Search for the cell housing the specified text and yield its [X, Y] center coordinate. 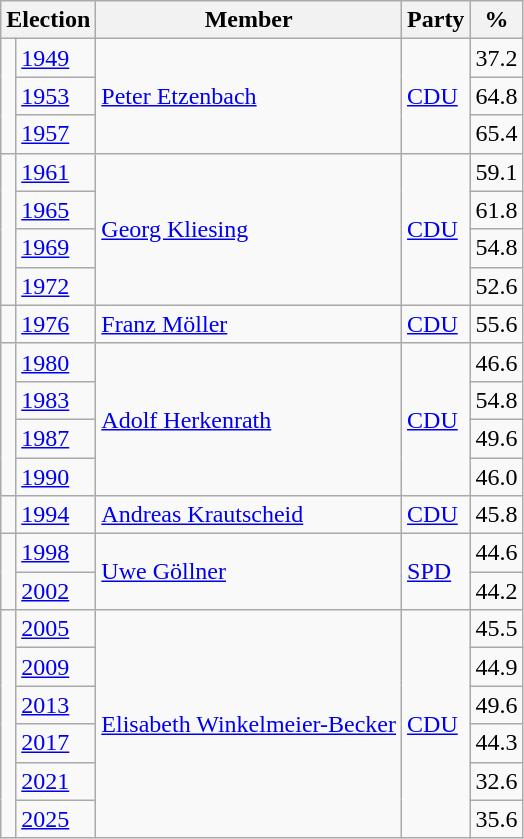
% [496, 20]
55.6 [496, 324]
32.6 [496, 781]
1961 [56, 172]
45.5 [496, 629]
Election [48, 20]
1983 [56, 400]
1976 [56, 324]
2017 [56, 743]
44.3 [496, 743]
1987 [56, 438]
44.9 [496, 667]
Adolf Herkenrath [249, 419]
2021 [56, 781]
1990 [56, 477]
2005 [56, 629]
37.2 [496, 58]
Elisabeth Winkelmeier-Becker [249, 724]
Georg Kliesing [249, 229]
2025 [56, 819]
1969 [56, 248]
1980 [56, 362]
61.8 [496, 210]
2013 [56, 705]
1998 [56, 553]
59.1 [496, 172]
1957 [56, 134]
1965 [56, 210]
1994 [56, 515]
Peter Etzenbach [249, 96]
2002 [56, 591]
64.8 [496, 96]
2009 [56, 667]
44.6 [496, 553]
1949 [56, 58]
65.4 [496, 134]
35.6 [496, 819]
Franz Möller [249, 324]
1953 [56, 96]
SPD [436, 572]
Member [249, 20]
45.8 [496, 515]
1972 [56, 286]
52.6 [496, 286]
Uwe Göllner [249, 572]
46.6 [496, 362]
Andreas Krautscheid [249, 515]
Party [436, 20]
44.2 [496, 591]
46.0 [496, 477]
